Scan for the cell matching the given text and deliver its [X, Y] coordinate at center. 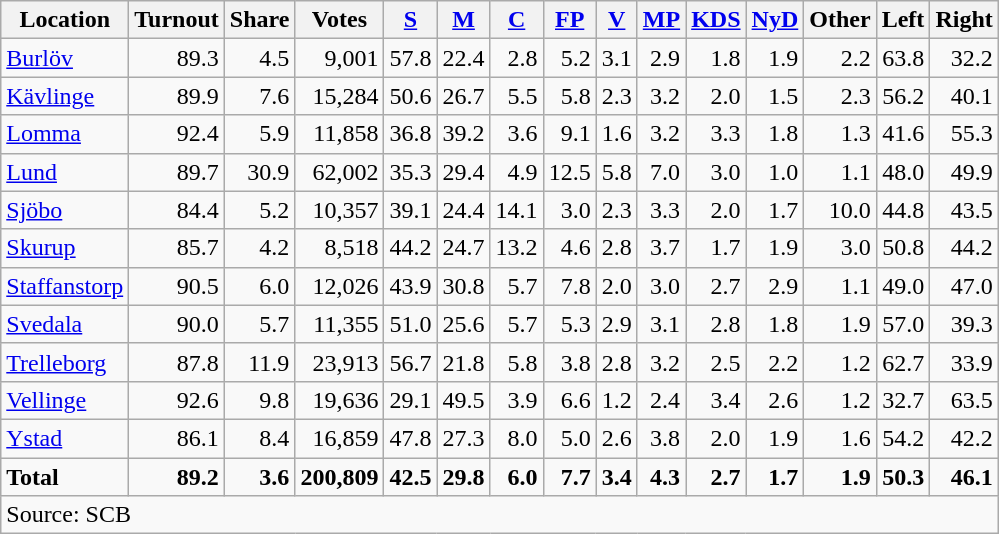
Right [964, 20]
43.5 [964, 210]
54.2 [903, 438]
S [410, 20]
4.2 [260, 248]
23,913 [340, 362]
24.7 [464, 248]
30.9 [260, 172]
87.8 [177, 362]
1.0 [775, 172]
1.3 [840, 134]
39.1 [410, 210]
14.1 [516, 210]
9,001 [340, 58]
11,858 [340, 134]
40.1 [964, 96]
86.1 [177, 438]
56.7 [410, 362]
KDS [716, 20]
6.6 [570, 400]
22.4 [464, 58]
3.7 [661, 248]
26.7 [464, 96]
MP [661, 20]
39.2 [464, 134]
90.5 [177, 286]
7.7 [570, 477]
42.2 [964, 438]
Skurup [65, 248]
3.9 [516, 400]
5.9 [260, 134]
62.7 [903, 362]
C [516, 20]
29.8 [464, 477]
49.5 [464, 400]
Share [260, 20]
5.0 [570, 438]
56.2 [903, 96]
7.0 [661, 172]
10,357 [340, 210]
4.6 [570, 248]
FP [570, 20]
NyD [775, 20]
Trelleborg [65, 362]
39.3 [964, 324]
7.8 [570, 286]
200,809 [340, 477]
85.7 [177, 248]
29.4 [464, 172]
41.6 [903, 134]
50.6 [410, 96]
19,636 [340, 400]
63.5 [964, 400]
89.9 [177, 96]
47.8 [410, 438]
M [464, 20]
24.4 [464, 210]
92.4 [177, 134]
12,026 [340, 286]
7.6 [260, 96]
50.3 [903, 477]
49.9 [964, 172]
50.8 [903, 248]
1.5 [775, 96]
55.3 [964, 134]
89.2 [177, 477]
4.3 [661, 477]
30.8 [464, 286]
32.2 [964, 58]
84.4 [177, 210]
Turnout [177, 20]
42.5 [410, 477]
10.0 [840, 210]
49.0 [903, 286]
8.0 [516, 438]
62,002 [340, 172]
5.3 [570, 324]
11.9 [260, 362]
8.4 [260, 438]
4.9 [516, 172]
Burlöv [65, 58]
Ystad [65, 438]
Lomma [65, 134]
16,859 [340, 438]
Other [840, 20]
48.0 [903, 172]
90.0 [177, 324]
Source: SCB [500, 515]
8,518 [340, 248]
47.0 [964, 286]
89.7 [177, 172]
Sjöbo [65, 210]
35.3 [410, 172]
Staffanstorp [65, 286]
92.6 [177, 400]
21.8 [464, 362]
29.1 [410, 400]
Svedala [65, 324]
51.0 [410, 324]
44.8 [903, 210]
2.4 [661, 400]
27.3 [464, 438]
Total [65, 477]
63.8 [903, 58]
Lund [65, 172]
15,284 [340, 96]
43.9 [410, 286]
36.8 [410, 134]
57.0 [903, 324]
Kävlinge [65, 96]
Location [65, 20]
33.9 [964, 362]
Left [903, 20]
25.6 [464, 324]
12.5 [570, 172]
57.8 [410, 58]
V [616, 20]
13.2 [516, 248]
9.1 [570, 134]
9.8 [260, 400]
2.5 [716, 362]
5.5 [516, 96]
Votes [340, 20]
Vellinge [65, 400]
11,355 [340, 324]
32.7 [903, 400]
4.5 [260, 58]
46.1 [964, 477]
89.3 [177, 58]
